Search for the cell housing the specified text and yield its (x, y) center coordinate. 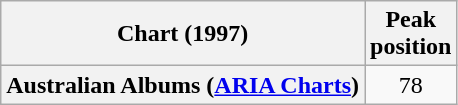
78 (411, 85)
Chart (1997) (183, 34)
Peakposition (411, 34)
Australian Albums (ARIA Charts) (183, 85)
